Output the [X, Y] coordinate of the center of the cell containing the given text.  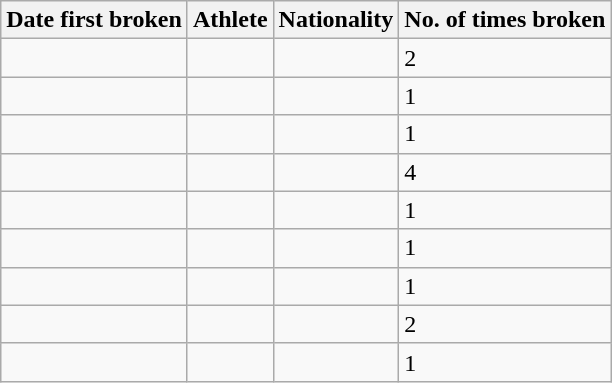
4 [505, 172]
Athlete [230, 20]
No. of times broken [505, 20]
Nationality [336, 20]
Date first broken [94, 20]
